For the text-containing cell, return its midpoint in (x, y) coordinate format. 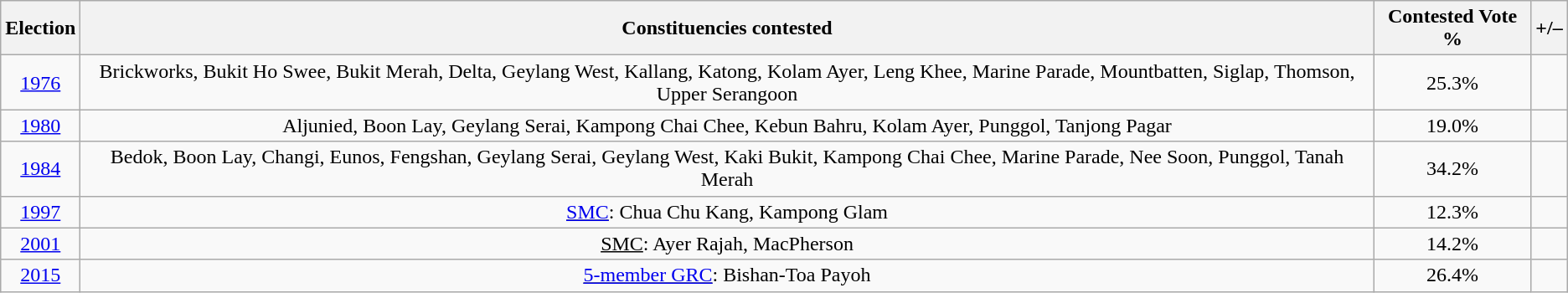
1984 (40, 169)
25.3% (1452, 82)
19.0% (1452, 126)
1997 (40, 212)
Bedok, Boon Lay, Changi, Eunos, Fengshan, Geylang Serai, Geylang West, Kaki Bukit, Kampong Chai Chee, Marine Parade, Nee Soon, Punggol, Tanah Merah (727, 169)
SMC: Ayer Rajah, MacPherson (727, 244)
1980 (40, 126)
Aljunied, Boon Lay, Geylang Serai, Kampong Chai Chee, Kebun Bahru, Kolam Ayer, Punggol, Tanjong Pagar (727, 126)
2015 (40, 275)
+/– (1550, 28)
12.3% (1452, 212)
2001 (40, 244)
Election (40, 28)
Constituencies contested (727, 28)
1976 (40, 82)
26.4% (1452, 275)
SMC: Chua Chu Kang, Kampong Glam (727, 212)
14.2% (1452, 244)
5-member GRC: Bishan-Toa Payoh (727, 275)
Contested Vote % (1452, 28)
34.2% (1452, 169)
